Capture the cell that displays the provided text and extract its [x, y] central coordinate. 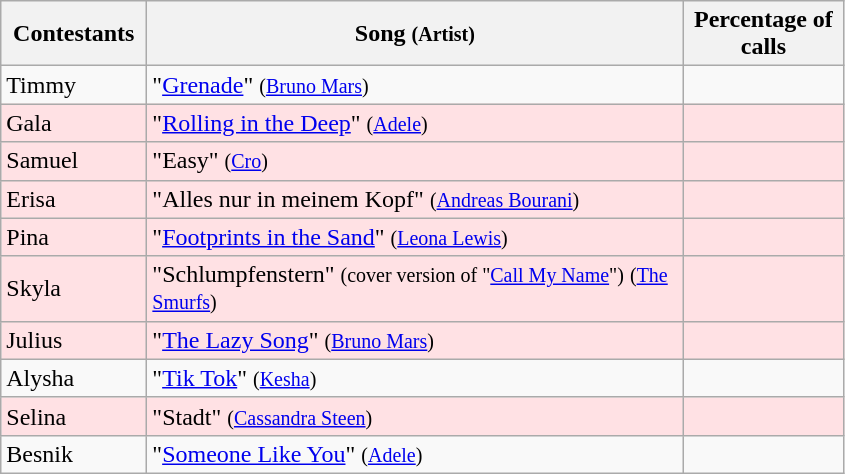
Contestants [74, 34]
Samuel [74, 161]
"Stadt" (Cassandra Steen) [415, 416]
Song (Artist) [415, 34]
Julius [74, 340]
"Tik Tok" (Kesha) [415, 378]
"Grenade" (Bruno Mars) [415, 85]
Alysha [74, 378]
Selina [74, 416]
Timmy [74, 85]
"Rolling in the Deep" (Adele) [415, 123]
"Schlumpfenstern" (cover version of "Call My Name") (The Smurfs) [415, 288]
"Easy" (Cro) [415, 161]
Pina [74, 237]
"Someone Like You" (Adele) [415, 454]
Besnik [74, 454]
Erisa [74, 199]
"Alles nur in meinem Kopf" (Andreas Bourani) [415, 199]
Gala [74, 123]
"The Lazy Song" (Bruno Mars) [415, 340]
Percentage of calls [764, 34]
"Footprints in the Sand" (Leona Lewis) [415, 237]
Skyla [74, 288]
